Pinpoint the cell where the given text exists, returning its [x, y] midpoint coordinate. 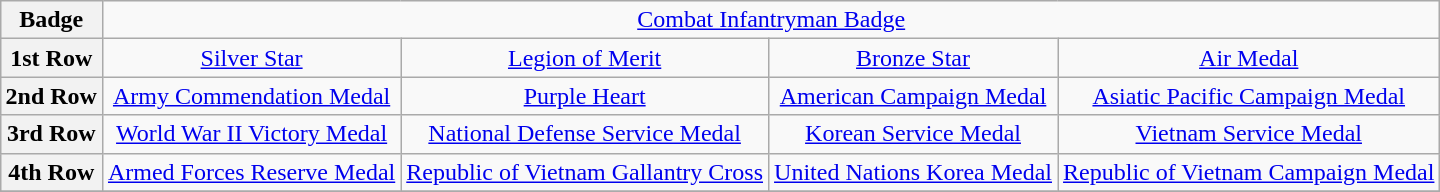
Silver Star [251, 58]
Republic of Vietnam Campaign Medal [1249, 172]
Badge [51, 20]
Republic of Vietnam Gallantry Cross [585, 172]
Purple Heart [585, 96]
American Campaign Medal [914, 96]
Bronze Star [914, 58]
1st Row [51, 58]
Army Commendation Medal [251, 96]
Asiatic Pacific Campaign Medal [1249, 96]
Legion of Merit [585, 58]
National Defense Service Medal [585, 134]
Korean Service Medal [914, 134]
Armed Forces Reserve Medal [251, 172]
Air Medal [1249, 58]
2nd Row [51, 96]
United Nations Korea Medal [914, 172]
Combat Infantryman Badge [771, 20]
4th Row [51, 172]
World War II Victory Medal [251, 134]
Vietnam Service Medal [1249, 134]
3rd Row [51, 134]
